Pinpoint the cell where the given text exists, returning its [x, y] midpoint coordinate. 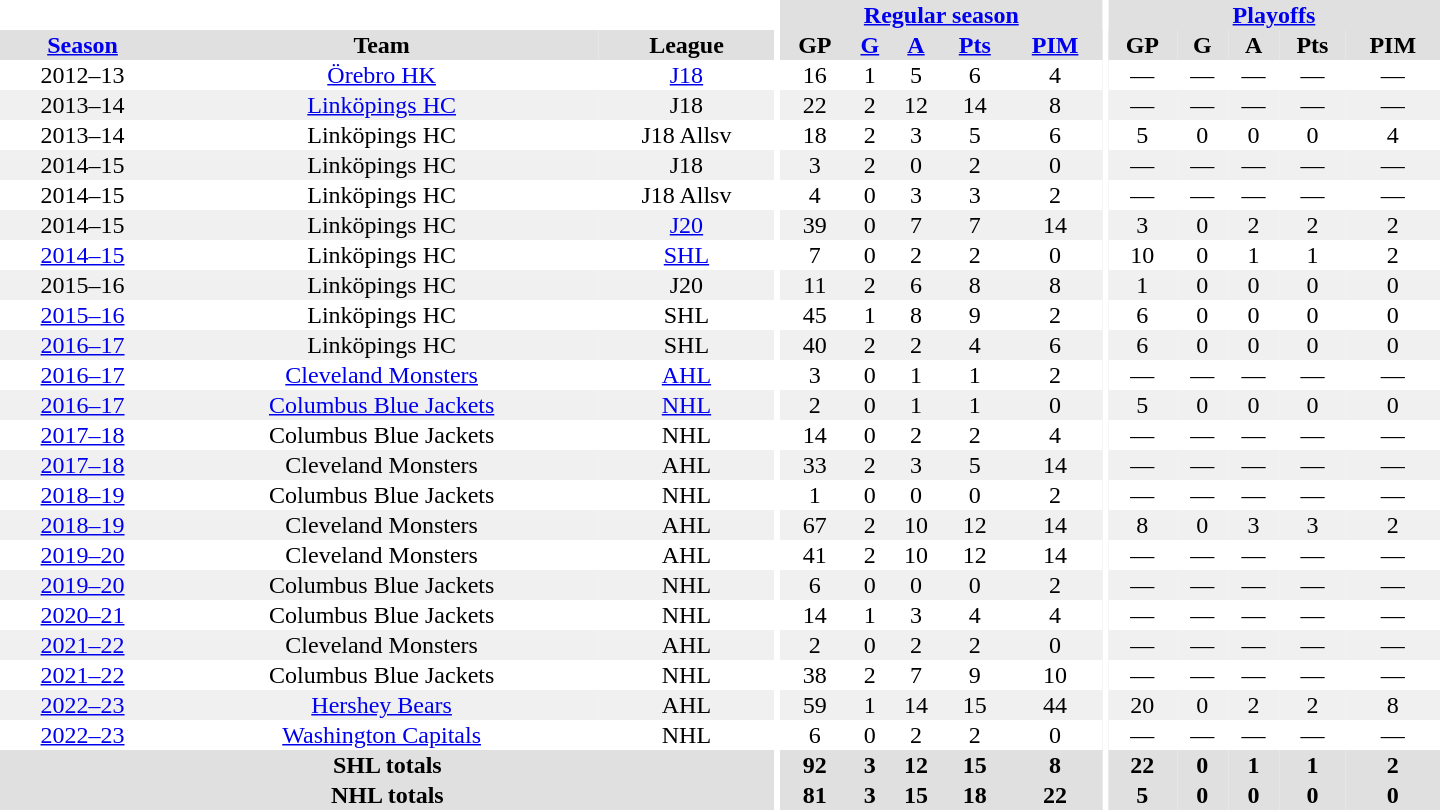
45 [814, 315]
Hershey Bears [382, 705]
Örebro HK [382, 75]
11 [814, 285]
Season [82, 45]
League [686, 45]
59 [814, 705]
16 [814, 75]
92 [814, 765]
Team [382, 45]
2020–21 [82, 615]
Playoffs [1274, 15]
33 [814, 465]
81 [814, 795]
2012–13 [82, 75]
44 [1055, 705]
67 [814, 525]
39 [814, 225]
41 [814, 555]
40 [814, 345]
20 [1142, 705]
38 [814, 675]
SHL totals [388, 765]
Regular season [941, 15]
NHL totals [388, 795]
Washington Capitals [382, 735]
